For the text-containing cell, return its midpoint in (x, y) coordinate format. 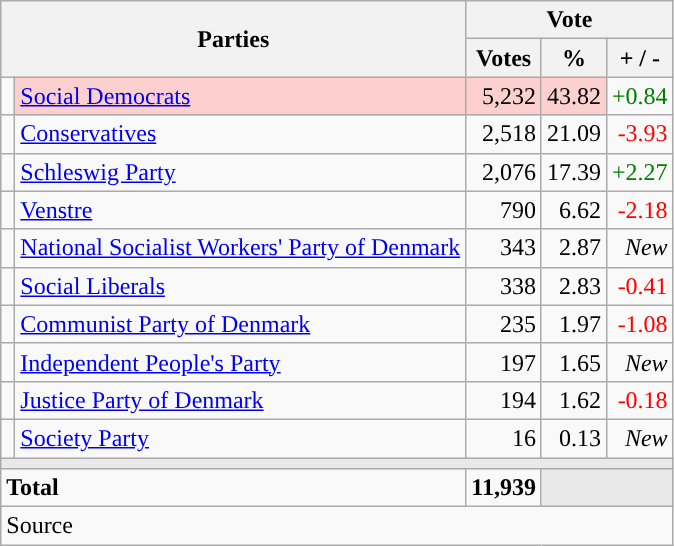
21.09 (574, 134)
+ / - (640, 58)
2.83 (574, 286)
Votes (504, 58)
2,076 (504, 172)
Social Democrats (240, 96)
Schleswig Party (240, 172)
0.13 (574, 438)
-1.08 (640, 324)
+0.84 (640, 96)
16 (504, 438)
Social Liberals (240, 286)
1.65 (574, 362)
6.62 (574, 210)
-2.18 (640, 210)
Source (337, 526)
Justice Party of Denmark (240, 400)
National Socialist Workers' Party of Denmark (240, 248)
43.82 (574, 96)
Venstre (240, 210)
Vote (570, 20)
235 (504, 324)
Communist Party of Denmark (240, 324)
Total (234, 488)
343 (504, 248)
194 (504, 400)
+2.27 (640, 172)
2,518 (504, 134)
-0.41 (640, 286)
5,232 (504, 96)
% (574, 58)
11,939 (504, 488)
2.87 (574, 248)
790 (504, 210)
338 (504, 286)
-0.18 (640, 400)
17.39 (574, 172)
Parties (234, 39)
Society Party (240, 438)
Independent People's Party (240, 362)
-3.93 (640, 134)
1.97 (574, 324)
Conservatives (240, 134)
1.62 (574, 400)
197 (504, 362)
